Output the (x, y) coordinate of the center of the cell containing the given text.  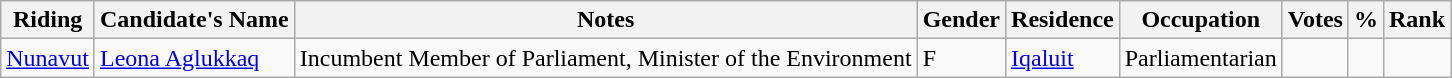
Residence (1063, 20)
Parliamentarian (1200, 58)
Leona Aglukkaq (194, 58)
Incumbent Member of Parliament, Minister of the Environment (606, 58)
Votes (1315, 20)
Iqaluit (1063, 58)
Gender (961, 20)
Candidate's Name (194, 20)
Notes (606, 20)
F (961, 58)
% (1366, 20)
Rank (1416, 20)
Riding (48, 20)
Nunavut (48, 58)
Occupation (1200, 20)
